Locate the cell with the specified text and output its (x, y) center coordinate. 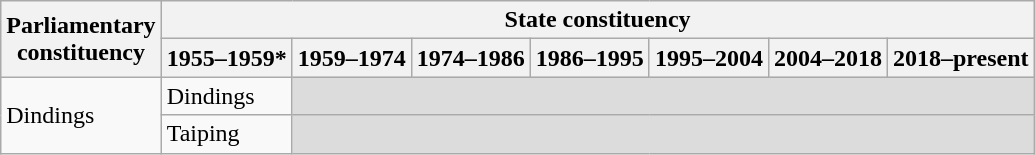
Parliamentaryconstituency (81, 39)
2004–2018 (828, 58)
2018–present (960, 58)
Taiping (226, 134)
State constituency (598, 20)
1986–1995 (590, 58)
1955–1959* (226, 58)
1974–1986 (470, 58)
1995–2004 (708, 58)
1959–1974 (352, 58)
